Scan for the cell matching the given text and deliver its (X, Y) coordinate at center. 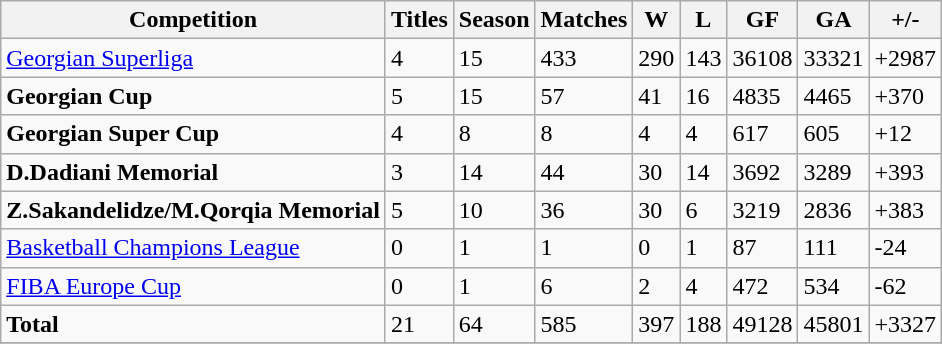
+12 (906, 134)
GF (762, 20)
10 (494, 210)
Matches (584, 20)
87 (762, 248)
GA (834, 20)
143 (704, 58)
21 (419, 324)
534 (834, 286)
3692 (762, 172)
3 (419, 172)
Georgian Cup (194, 96)
+370 (906, 96)
+383 (906, 210)
57 (584, 96)
2836 (834, 210)
36 (584, 210)
472 (762, 286)
L (704, 20)
585 (584, 324)
33321 (834, 58)
397 (656, 324)
Competition (194, 20)
Z.Sakandelidze/M.Qorqia Memorial (194, 210)
D.Dadiani Memorial (194, 172)
188 (704, 324)
3219 (762, 210)
44 (584, 172)
Season (494, 20)
-62 (906, 286)
+393 (906, 172)
Titles (419, 20)
+2987 (906, 58)
605 (834, 134)
2 (656, 286)
16 (704, 96)
+3327 (906, 324)
433 (584, 58)
3289 (834, 172)
64 (494, 324)
617 (762, 134)
W (656, 20)
111 (834, 248)
FIBA Europe Cup (194, 286)
Georgian Superliga (194, 58)
Georgian Super Cup (194, 134)
4835 (762, 96)
+/- (906, 20)
Basketball Champions League (194, 248)
49128 (762, 324)
4465 (834, 96)
45801 (834, 324)
290 (656, 58)
41 (656, 96)
36108 (762, 58)
Total (194, 324)
-24 (906, 248)
